Locate the cell with the specified text and output its [X, Y] center coordinate. 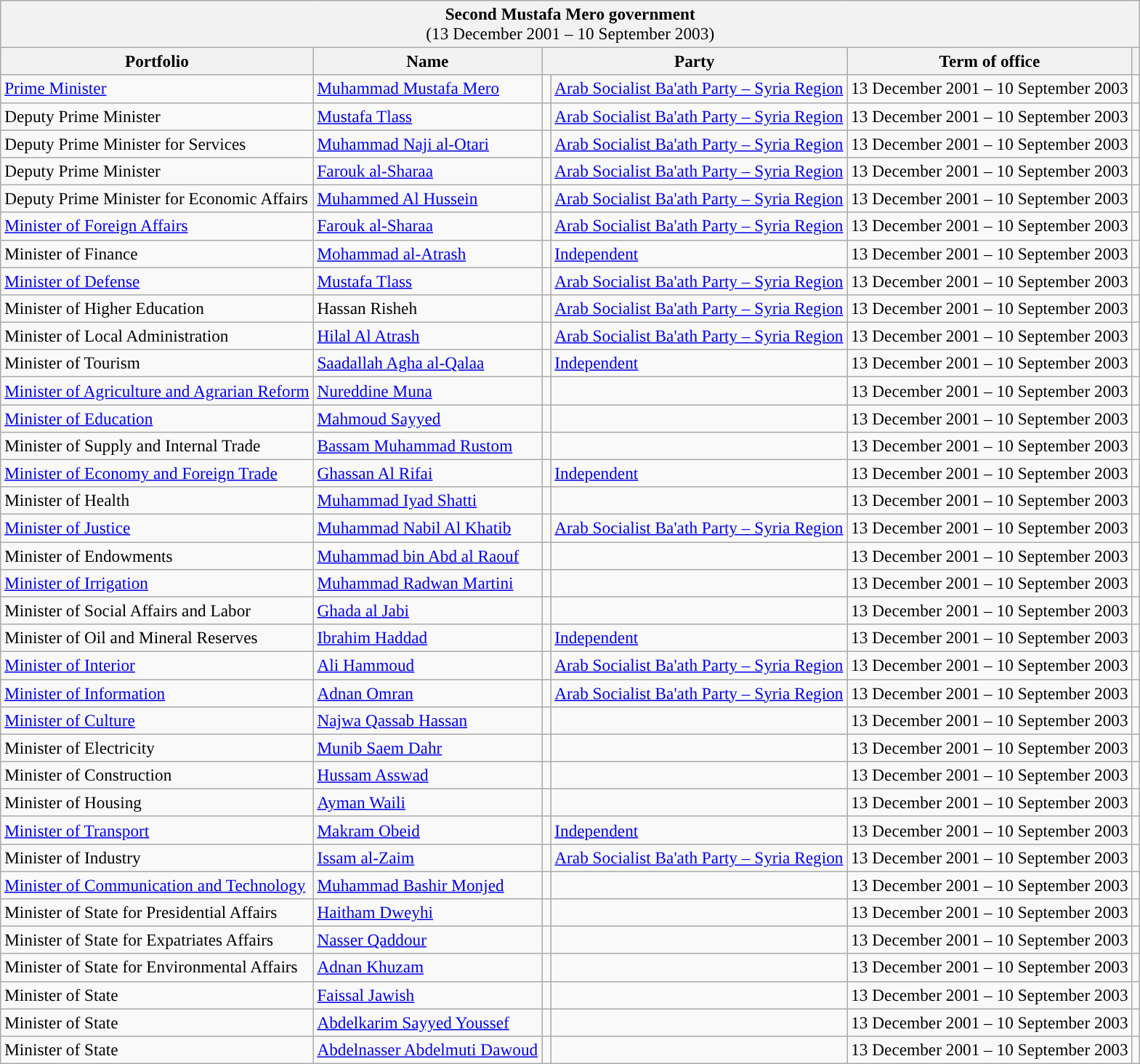
Minister of Oil and Mineral Reserves [157, 637]
Ghassan Al Rifai [427, 473]
Muhammad Naji al-Otari [427, 143]
Adnan Omran [427, 693]
Minister of Irrigation [157, 583]
Minister of Higher Education [157, 308]
Abdelkarim Sayyed Youssef [427, 1022]
Minister of Endowments [157, 555]
Najwa Qassab Hassan [427, 720]
Muhammad Bashir Monjed [427, 884]
Muhammad bin Abd al Raouf [427, 555]
Minister of Electricity [157, 748]
Minister of Housing [157, 802]
Deputy Prime Minister for Economic Affairs [157, 198]
Muhammad Radwan Martini [427, 583]
Adnan Khuzam [427, 967]
Faissal Jawish [427, 995]
Minister of Social Affairs and Labor [157, 610]
Minister of Health [157, 501]
Ali Hammoud [427, 665]
Munib Saem Dahr [427, 748]
Nasser Qaddour [427, 940]
Minister of Industry [157, 858]
Minister of Culture [157, 720]
Minister of Education [157, 418]
Nureddine Muna [427, 390]
Issam al-Zaim [427, 858]
Minister of Defense [157, 281]
Muhammed Al Hussein [427, 198]
Minister of Transport [157, 830]
Minister of State for Environmental Affairs [157, 967]
Muhammad Mustafa Mero [427, 89]
Muhammad Nabil Al Khatib [427, 528]
Saadallah Agha al-Qalaa [427, 363]
Prime Minister [157, 89]
Second Mustafa Mero government (13 December 2001 – 10 September 2003) [570, 23]
Party [695, 61]
Ibrahim Haddad [427, 637]
Minister of Agriculture and Agrarian Reform [157, 390]
Minister of Interior [157, 665]
Name [427, 61]
Minister of Supply and Internal Trade [157, 446]
Muhammad Iyad Shatti [427, 501]
Minister of State for Expatriates Affairs [157, 940]
Ghada al Jabi [427, 610]
Bassam Muhammad Rustom [427, 446]
Minister of Justice [157, 528]
Minister of Finance [157, 254]
Abdelnasser Abdelmuti Dawoud [427, 1049]
Portfolio [157, 61]
Hussam Asswad [427, 775]
Minister of State for Presidential Affairs [157, 912]
Minister of Tourism [157, 363]
Minister of Foreign Affairs [157, 226]
Mohammad al-Atrash [427, 254]
Hilal Al Atrash [427, 336]
Minister of Communication and Technology [157, 884]
Deputy Prime Minister for Services [157, 143]
Minister of Local Administration [157, 336]
Mahmoud Sayyed [427, 418]
Minister of Construction [157, 775]
Hassan Risheh [427, 308]
Minister of Economy and Foreign Trade [157, 473]
Haitham Dweyhi [427, 912]
Makram Obeid [427, 830]
Minister of Information [157, 693]
Term of office [990, 61]
Ayman Waili [427, 802]
